Capture the cell that displays the provided text and extract its [X, Y] central coordinate. 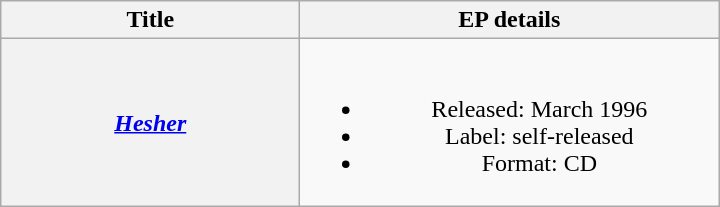
EP details [510, 20]
Hesher [150, 122]
Released: March 1996Label: self-releasedFormat: CD [510, 122]
Title [150, 20]
